Find where the given text appears and provide that cell's center as [X, Y] coordinate. 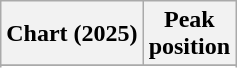
Chart (2025) [72, 34]
Peakposition [189, 34]
